Search for the cell housing the specified text and yield its (x, y) center coordinate. 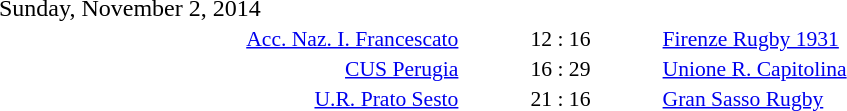
12 : 16 (560, 38)
16 : 29 (560, 68)
